Return (x, y) of the center of cell containing provided text 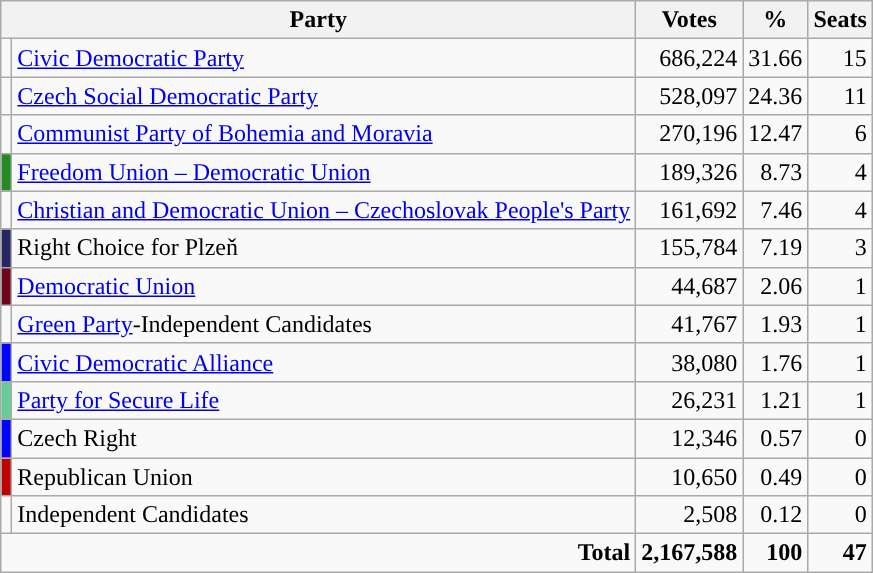
Civic Democratic Alliance (324, 362)
Party for Secure Life (324, 400)
270,196 (690, 134)
Party (318, 20)
1.21 (776, 400)
Votes (690, 20)
15 (840, 58)
12,346 (690, 438)
6 (840, 134)
1.93 (776, 324)
1.76 (776, 362)
528,097 (690, 96)
Total (318, 553)
Independent Candidates (324, 515)
155,784 (690, 248)
10,650 (690, 477)
38,080 (690, 362)
% (776, 20)
Green Party-Independent Candidates (324, 324)
Czech Social Democratic Party (324, 96)
12.47 (776, 134)
100 (776, 553)
47 (840, 553)
Communist Party of Bohemia and Moravia (324, 134)
44,687 (690, 286)
686,224 (690, 58)
161,692 (690, 210)
2,508 (690, 515)
Right Choice for Plzeň (324, 248)
0.49 (776, 477)
Republican Union (324, 477)
7.46 (776, 210)
0.12 (776, 515)
7.19 (776, 248)
Civic Democratic Party (324, 58)
26,231 (690, 400)
24.36 (776, 96)
11 (840, 96)
2,167,588 (690, 553)
0.57 (776, 438)
Christian and Democratic Union – Czechoslovak People's Party (324, 210)
189,326 (690, 172)
Democratic Union (324, 286)
Seats (840, 20)
31.66 (776, 58)
8.73 (776, 172)
3 (840, 248)
41,767 (690, 324)
Freedom Union – Democratic Union (324, 172)
2.06 (776, 286)
Czech Right (324, 438)
